Determine the (x, y) coordinate at the center of the cell enclosing the given text.  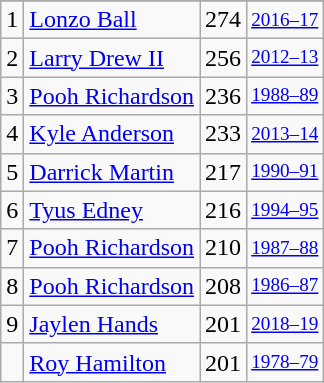
Kyle Anderson (112, 134)
Lonzo Ball (112, 20)
9 (12, 324)
8 (12, 286)
2016–17 (285, 20)
4 (12, 134)
274 (224, 20)
Darrick Martin (112, 172)
1994–95 (285, 210)
7 (12, 248)
236 (224, 96)
1990–91 (285, 172)
1988–89 (285, 96)
1 (12, 20)
Jaylen Hands (112, 324)
6 (12, 210)
217 (224, 172)
2013–14 (285, 134)
208 (224, 286)
1978–79 (285, 362)
2012–13 (285, 58)
Roy Hamilton (112, 362)
Larry Drew II (112, 58)
5 (12, 172)
233 (224, 134)
1987–88 (285, 248)
216 (224, 210)
256 (224, 58)
2018–19 (285, 324)
2 (12, 58)
3 (12, 96)
1986–87 (285, 286)
210 (224, 248)
Tyus Edney (112, 210)
